Pinpoint the cell where the given text exists, returning its [x, y] midpoint coordinate. 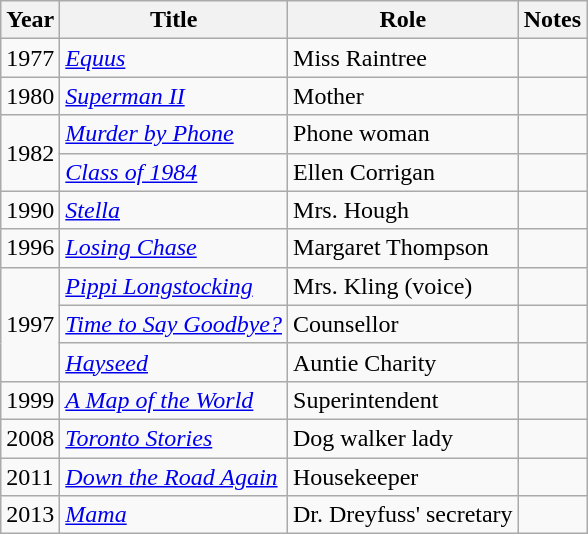
Phone woman [404, 134]
1977 [30, 58]
1980 [30, 96]
Time to Say Goodbye? [174, 324]
Mama [174, 515]
Ellen Corrigan [404, 172]
Housekeeper [404, 477]
2011 [30, 477]
Stella [174, 210]
Miss Raintree [404, 58]
Down the Road Again [174, 477]
2008 [30, 438]
1997 [30, 324]
Mrs. Hough [404, 210]
Counsellor [404, 324]
Class of 1984 [174, 172]
Margaret Thompson [404, 248]
Superintendent [404, 400]
Superman II [174, 96]
Toronto Stories [174, 438]
Role [404, 20]
Notes [552, 20]
1999 [30, 400]
A Map of the World [174, 400]
1982 [30, 153]
Hayseed [174, 362]
Losing Chase [174, 248]
Mother [404, 96]
Dr. Dreyfuss' secretary [404, 515]
Auntie Charity [404, 362]
Year [30, 20]
Equus [174, 58]
Murder by Phone [174, 134]
Title [174, 20]
1996 [30, 248]
2013 [30, 515]
Dog walker lady [404, 438]
Mrs. Kling (voice) [404, 286]
1990 [30, 210]
Pippi Longstocking [174, 286]
